Identify which cell holds the provided text, then report its (x, y) central coordinate. 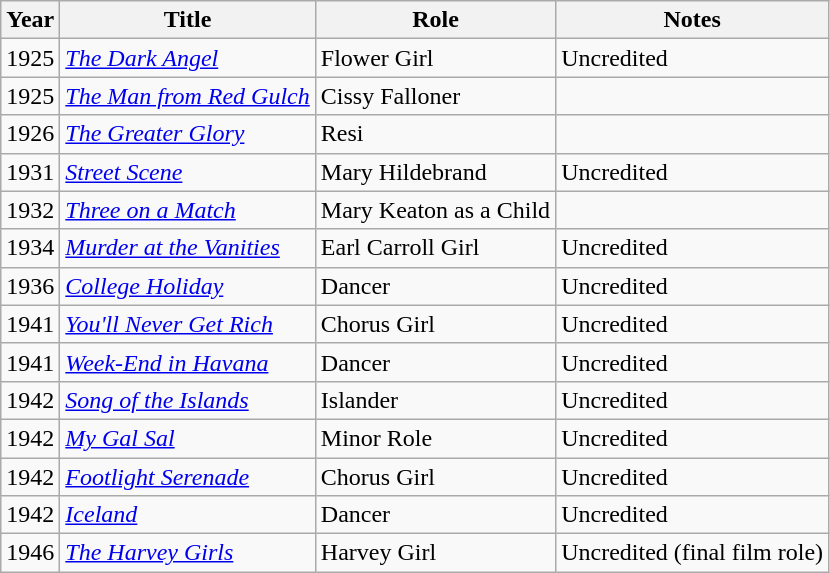
Footlight Serenade (188, 477)
Flower Girl (435, 58)
Notes (692, 20)
1946 (30, 553)
Song of the Islands (188, 400)
Murder at the Vanities (188, 248)
1931 (30, 172)
The Harvey Girls (188, 553)
Earl Carroll Girl (435, 248)
Minor Role (435, 438)
Cissy Falloner (435, 96)
Iceland (188, 515)
Week-End in Havana (188, 362)
Title (188, 20)
Street Scene (188, 172)
Uncredited (final film role) (692, 553)
1926 (30, 134)
Year (30, 20)
The Greater Glory (188, 134)
Mary Keaton as a Child (435, 210)
1932 (30, 210)
The Dark Angel (188, 58)
Role (435, 20)
College Holiday (188, 286)
1936 (30, 286)
Islander (435, 400)
You'll Never Get Rich (188, 324)
1934 (30, 248)
Mary Hildebrand (435, 172)
Resi (435, 134)
My Gal Sal (188, 438)
The Man from Red Gulch (188, 96)
Three on a Match (188, 210)
Harvey Girl (435, 553)
